Extract the (X, Y) coordinate from the center of the cell holding the provided text.  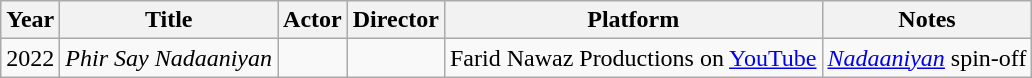
2022 (30, 58)
Director (396, 20)
Title (169, 20)
Year (30, 20)
Farid Nawaz Productions on YouTube (633, 58)
Platform (633, 20)
Nadaaniyan spin-off (927, 58)
Notes (927, 20)
Phir Say Nadaaniyan (169, 58)
Actor (313, 20)
